For the text-containing cell, return its midpoint in (X, Y) coordinate format. 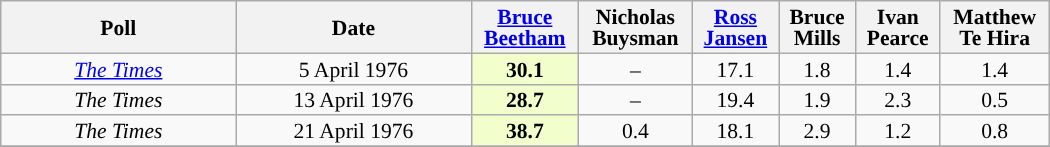
BruceMills (818, 27)
2.3 (898, 100)
18.1 (736, 132)
2.9 (818, 132)
Poll (118, 27)
21 April 1976 (354, 132)
5 April 1976 (354, 68)
IvanPearce (898, 27)
Date (354, 27)
0.8 (994, 132)
0.4 (636, 132)
13 April 1976 (354, 100)
BruceBeetham (525, 27)
17.1 (736, 68)
1.8 (818, 68)
NicholasBuysman (636, 27)
38.7 (525, 132)
19.4 (736, 100)
0.5 (994, 100)
30.1 (525, 68)
1.9 (818, 100)
1.2 (898, 132)
RossJansen (736, 27)
28.7 (525, 100)
MatthewTe Hira (994, 27)
